For the text-containing cell, return its midpoint in [x, y] coordinate format. 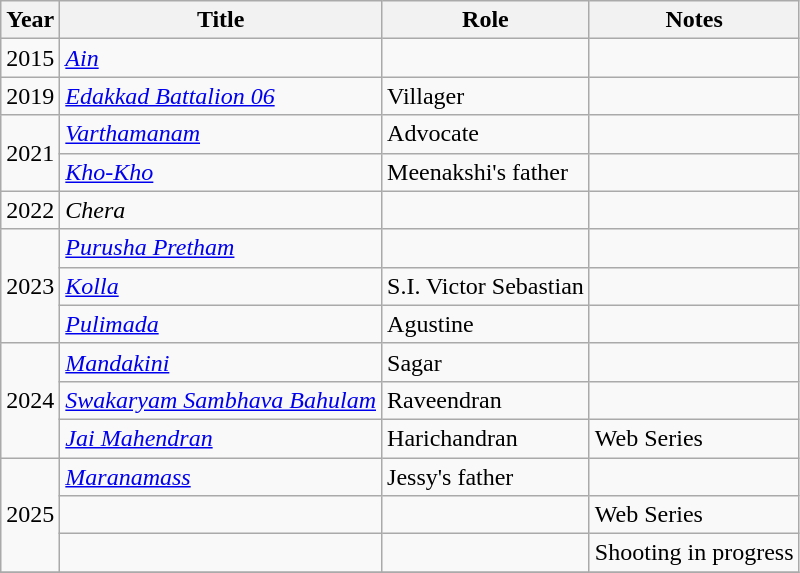
Edakkad Battalion 06 [221, 96]
Sagar [486, 362]
Mandakini [221, 362]
Kolla [221, 286]
Title [221, 20]
S.I. Victor Sebastian [486, 286]
Meenakshi's father [486, 172]
2021 [30, 153]
Kho-Kho [221, 172]
Role [486, 20]
Jai Mahendran [221, 438]
Purusha Pretham [221, 248]
Raveendran [486, 400]
Ain [221, 58]
Notes [694, 20]
Jessy's father [486, 477]
2024 [30, 400]
2019 [30, 96]
Chera [221, 210]
Harichandran [486, 438]
Agustine [486, 324]
Maranamass [221, 477]
2022 [30, 210]
2025 [30, 515]
Swakaryam Sambhava Bahulam [221, 400]
Varthamanam [221, 134]
2023 [30, 286]
2015 [30, 58]
Villager [486, 96]
Pulimada [221, 324]
Shooting in progress [694, 553]
Year [30, 20]
Advocate [486, 134]
